Pinpoint the cell where the given text exists, returning its (x, y) midpoint coordinate. 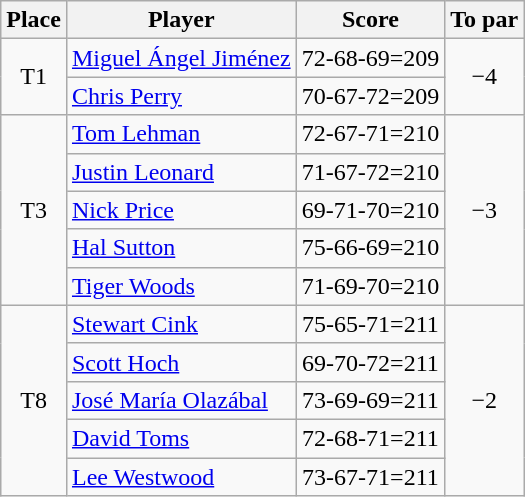
70-67-72=209 (370, 96)
73-67-71=211 (370, 477)
73-69-69=211 (370, 400)
José María Olazábal (181, 400)
Chris Perry (181, 96)
Nick Price (181, 210)
Tiger Woods (181, 286)
72-68-69=209 (370, 58)
−2 (484, 400)
75-65-71=211 (370, 324)
−4 (484, 77)
75-66-69=210 (370, 248)
T8 (34, 400)
Miguel Ángel Jiménez (181, 58)
Tom Lehman (181, 134)
69-71-70=210 (370, 210)
−3 (484, 210)
Hal Sutton (181, 248)
69-70-72=211 (370, 362)
Score (370, 20)
Stewart Cink (181, 324)
T3 (34, 210)
72-67-71=210 (370, 134)
David Toms (181, 438)
T1 (34, 77)
Scott Hoch (181, 362)
Lee Westwood (181, 477)
Player (181, 20)
71-67-72=210 (370, 172)
71-69-70=210 (370, 286)
Justin Leonard (181, 172)
Place (34, 20)
72-68-71=211 (370, 438)
To par (484, 20)
